Capture the cell that displays the provided text and extract its (X, Y) central coordinate. 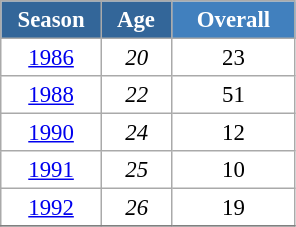
1990 (52, 133)
1991 (52, 170)
24 (136, 133)
1986 (52, 58)
Overall (234, 20)
10 (234, 170)
26 (136, 208)
Age (136, 20)
19 (234, 208)
Season (52, 20)
1992 (52, 208)
51 (234, 95)
25 (136, 170)
23 (234, 58)
20 (136, 58)
1988 (52, 95)
22 (136, 95)
12 (234, 133)
